Determine the (X, Y) coordinate at the center of the cell enclosing the given text.  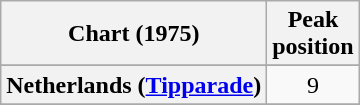
Chart (1975) (134, 34)
Peakposition (313, 34)
9 (313, 85)
Netherlands (Tipparade) (134, 85)
